Return [X, Y] of the center of cell containing provided text 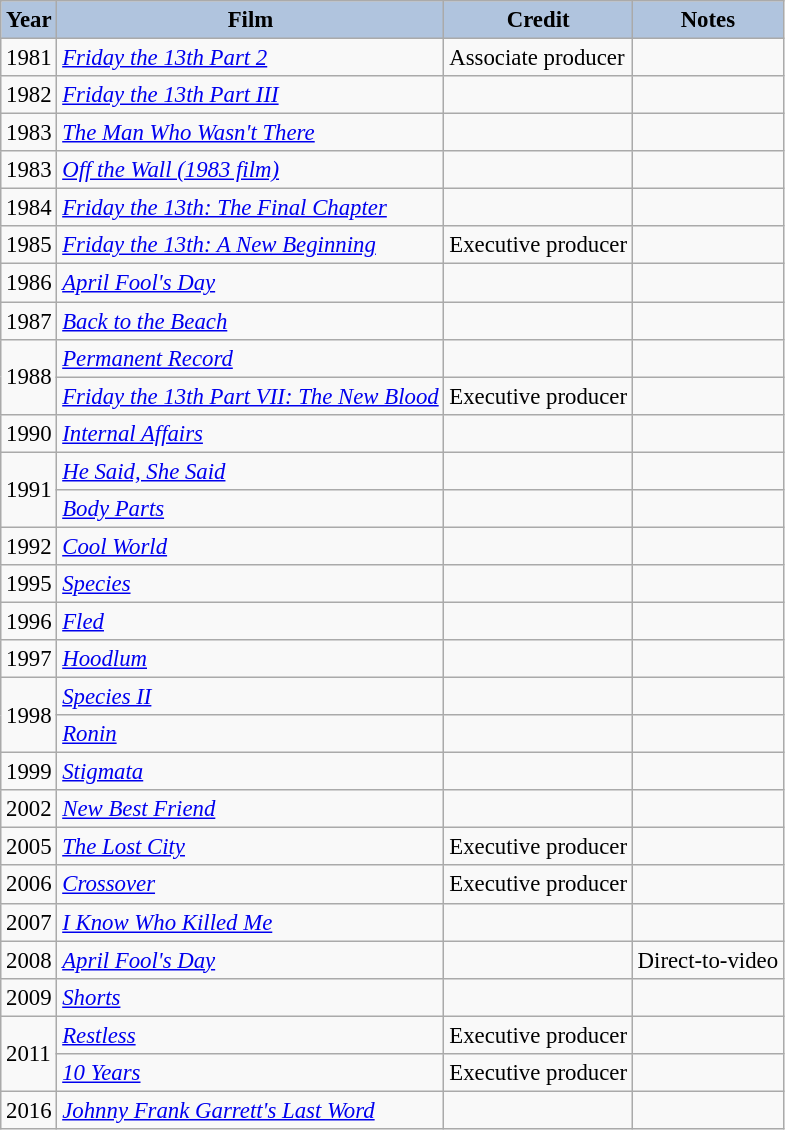
10 Years [250, 1073]
Direct-to-video [708, 960]
Friday the 13th: A New Beginning [250, 245]
1999 [29, 772]
1981 [29, 58]
Crossover [250, 885]
1984 [29, 208]
Associate producer [538, 58]
1985 [29, 245]
Friday the 13th Part VII: The New Blood [250, 396]
2002 [29, 809]
He Said, She Said [250, 471]
2008 [29, 960]
2016 [29, 1110]
1998 [29, 716]
Film [250, 20]
Hoodlum [250, 659]
Cool World [250, 546]
1982 [29, 95]
2005 [29, 847]
Friday the 13th Part 2 [250, 58]
1992 [29, 546]
2009 [29, 997]
1995 [29, 584]
Permanent Record [250, 358]
New Best Friend [250, 809]
Johnny Frank Garrett's Last Word [250, 1110]
1988 [29, 376]
1987 [29, 321]
Friday the 13th Part III [250, 95]
1990 [29, 433]
Shorts [250, 997]
Back to the Beach [250, 321]
1996 [29, 621]
1986 [29, 283]
The Lost City [250, 847]
Species [250, 584]
Fled [250, 621]
Notes [708, 20]
1997 [29, 659]
Year [29, 20]
1991 [29, 490]
Species II [250, 697]
Body Parts [250, 509]
Internal Affairs [250, 433]
2007 [29, 922]
I Know Who Killed Me [250, 922]
Credit [538, 20]
Restless [250, 1035]
Ronin [250, 734]
Stigmata [250, 772]
2006 [29, 885]
Off the Wall (1983 film) [250, 170]
2011 [29, 1054]
Friday the 13th: The Final Chapter [250, 208]
The Man Who Wasn't There [250, 133]
